Determine the [x, y] coordinate at the center of the cell enclosing the given text.  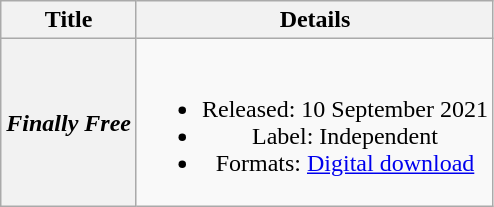
Finally Free [69, 122]
Title [69, 20]
Details [314, 20]
Released: 10 September 2021Label: IndependentFormats: Digital download [314, 122]
